Identify which cell holds the provided text, then report its (x, y) central coordinate. 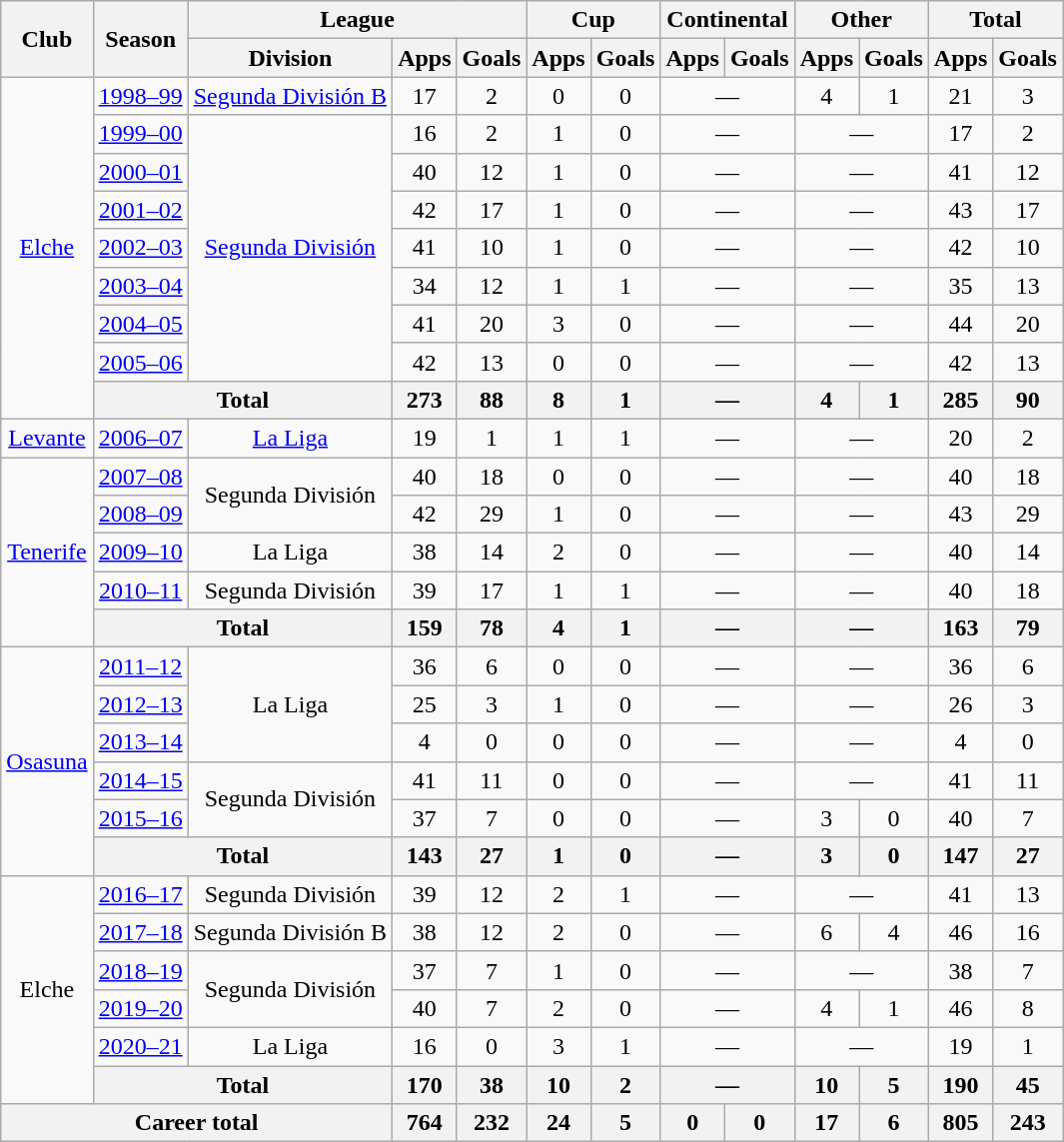
2011–12 (140, 666)
Other (861, 20)
2018–19 (140, 970)
1999–00 (140, 134)
League (358, 20)
Career total (197, 1123)
Season (140, 39)
2017–18 (140, 932)
2012–13 (140, 704)
147 (960, 856)
2014–15 (140, 780)
24 (558, 1123)
2000–01 (140, 172)
Levante (47, 438)
44 (960, 324)
2007–08 (140, 477)
21 (960, 96)
2005–06 (140, 362)
Cup (593, 20)
2008–09 (140, 515)
2016–17 (140, 894)
Osasuna (47, 761)
Club (47, 39)
163 (960, 628)
764 (425, 1123)
88 (492, 400)
78 (492, 628)
805 (960, 1123)
45 (1028, 1084)
243 (1028, 1123)
159 (425, 628)
Division (290, 58)
232 (492, 1123)
79 (1028, 628)
2001–02 (140, 210)
2003–04 (140, 286)
2004–05 (140, 324)
25 (425, 704)
35 (960, 286)
285 (960, 400)
2006–07 (140, 438)
273 (425, 400)
2002–03 (140, 248)
Continental (727, 20)
190 (960, 1084)
143 (425, 856)
1998–99 (140, 96)
34 (425, 286)
26 (960, 704)
170 (425, 1084)
Tenerife (47, 553)
2019–20 (140, 1008)
2009–10 (140, 553)
2013–14 (140, 742)
2020–21 (140, 1046)
2010–11 (140, 590)
2015–16 (140, 818)
90 (1028, 400)
